Determine the [x, y] coordinate at the center of the cell enclosing the given text.  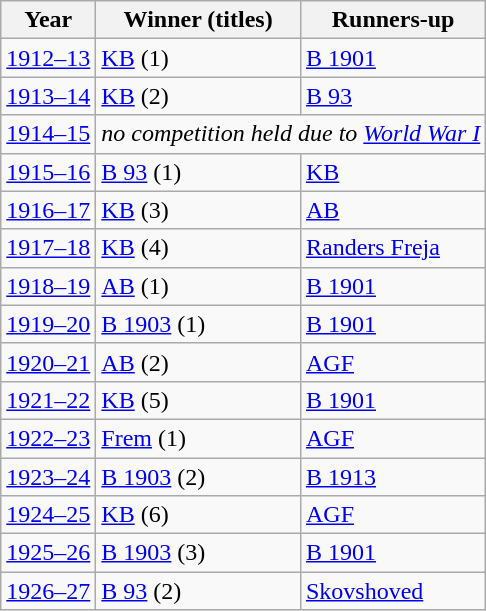
1924–25 [48, 515]
KB (5) [198, 400]
Randers Freja [392, 248]
Winner (titles) [198, 20]
1918–19 [48, 286]
1916–17 [48, 210]
1920–21 [48, 362]
1926–27 [48, 591]
1913–14 [48, 96]
1914–15 [48, 134]
1917–18 [48, 248]
1919–20 [48, 324]
1912–13 [48, 58]
B 1903 (1) [198, 324]
KB (6) [198, 515]
1921–22 [48, 400]
Skovshoved [392, 591]
B 93 (2) [198, 591]
AB (2) [198, 362]
KB [392, 172]
1922–23 [48, 438]
B 1903 (2) [198, 477]
no competition held due to World War I [291, 134]
AB [392, 210]
KB (1) [198, 58]
B 93 (1) [198, 172]
KB (4) [198, 248]
AB (1) [198, 286]
KB (2) [198, 96]
1915–16 [48, 172]
Runners-up [392, 20]
B 1903 (3) [198, 553]
KB (3) [198, 210]
Frem (1) [198, 438]
1923–24 [48, 477]
B 1913 [392, 477]
B 93 [392, 96]
1925–26 [48, 553]
Year [48, 20]
